Locate the cell with the specified text and output its (x, y) center coordinate. 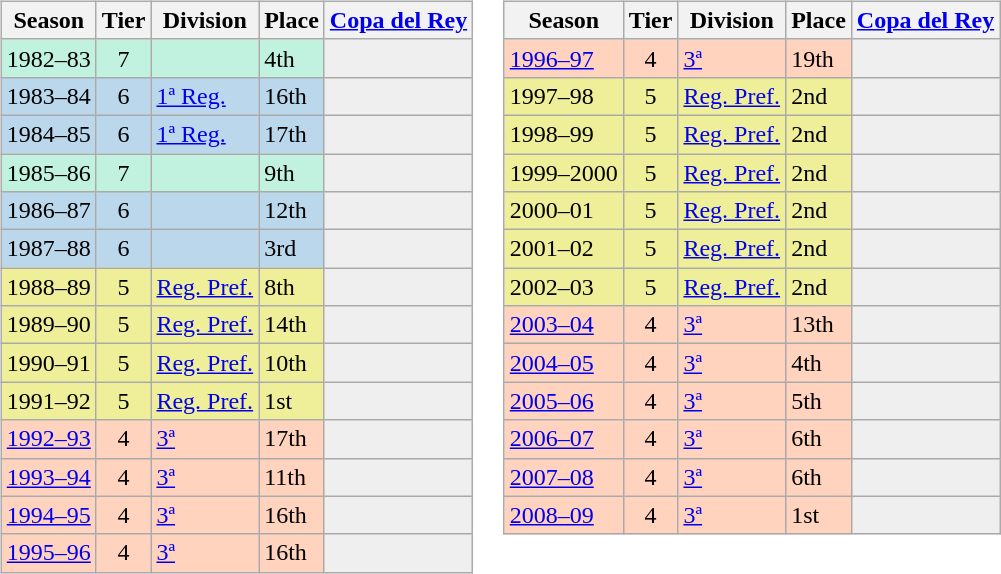
1991–92 (48, 401)
1993–94 (48, 477)
1997–98 (564, 96)
2001–02 (564, 249)
8th (292, 287)
1987–88 (48, 249)
14th (292, 325)
1988–89 (48, 287)
9th (292, 173)
1996–97 (564, 58)
10th (292, 363)
1990–91 (48, 363)
2006–07 (564, 439)
1989–90 (48, 325)
1983–84 (48, 96)
2007–08 (564, 477)
2003–04 (564, 325)
1995–96 (48, 553)
3rd (292, 249)
5th (819, 401)
1984–85 (48, 134)
1998–99 (564, 134)
1999–2000 (564, 173)
2004–05 (564, 363)
1994–95 (48, 515)
13th (819, 325)
19th (819, 58)
11th (292, 477)
2005–06 (564, 401)
2002–03 (564, 287)
2000–01 (564, 211)
1982–83 (48, 58)
2008–09 (564, 515)
12th (292, 211)
1985–86 (48, 173)
1992–93 (48, 439)
1986–87 (48, 211)
